Detect which cell encompasses the target text, then output its (x, y) center coordinate. 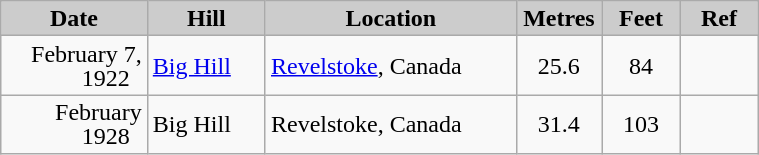
February 1928 (74, 124)
31.4 (558, 124)
25.6 (558, 66)
Feet (642, 18)
February 7, 1922 (74, 66)
Ref (718, 18)
84 (642, 66)
Date (74, 18)
Metres (558, 18)
103 (642, 124)
Hill (206, 18)
Location (390, 18)
